From the cell containing the given text, extract its center point as [x, y] coordinate. 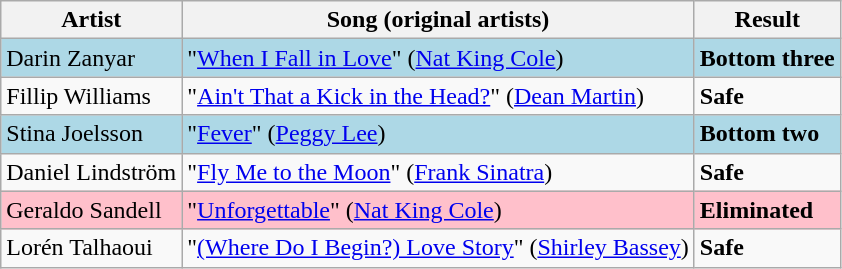
"Fly Me to the Moon" (Frank Sinatra) [438, 172]
Darin Zanyar [92, 58]
Artist [92, 20]
Bottom two [767, 134]
Eliminated [767, 210]
Result [767, 20]
"Ain't That a Kick in the Head?" (Dean Martin) [438, 96]
Geraldo Sandell [92, 210]
"Unforgettable" (Nat King Cole) [438, 210]
Daniel Lindström [92, 172]
"When I Fall in Love" (Nat King Cole) [438, 58]
"(Where Do I Begin?) Love Story" (Shirley Bassey) [438, 248]
Stina Joelsson [92, 134]
Fillip Williams [92, 96]
Song (original artists) [438, 20]
Lorén Talhaoui [92, 248]
"Fever" (Peggy Lee) [438, 134]
Bottom three [767, 58]
